From the cell containing the given text, extract its center point as (x, y) coordinate. 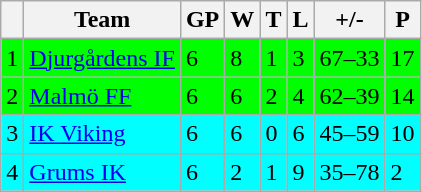
Djurgårdens IF (102, 58)
14 (402, 96)
35–78 (350, 172)
8 (242, 58)
Grums IK (102, 172)
IK Viking (102, 134)
L (300, 20)
P (402, 20)
GP (202, 20)
T (274, 20)
Team (102, 20)
45–59 (350, 134)
10 (402, 134)
+/- (350, 20)
9 (300, 172)
0 (274, 134)
W (242, 20)
Malmö FF (102, 96)
62–39 (350, 96)
17 (402, 58)
67–33 (350, 58)
